For the text-containing cell, return its midpoint in [X, Y] coordinate format. 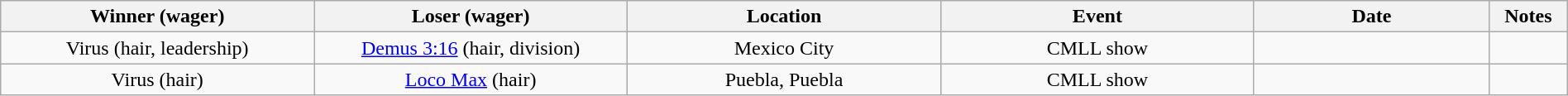
Notes [1528, 17]
Event [1097, 17]
Winner (wager) [157, 17]
Loser (wager) [471, 17]
Virus (hair) [157, 79]
Demus 3:16 (hair, division) [471, 48]
Puebla, Puebla [784, 79]
Virus (hair, leadership) [157, 48]
Mexico City [784, 48]
Date [1371, 17]
Location [784, 17]
Loco Max (hair) [471, 79]
